For the text-containing cell, return its midpoint in [x, y] coordinate format. 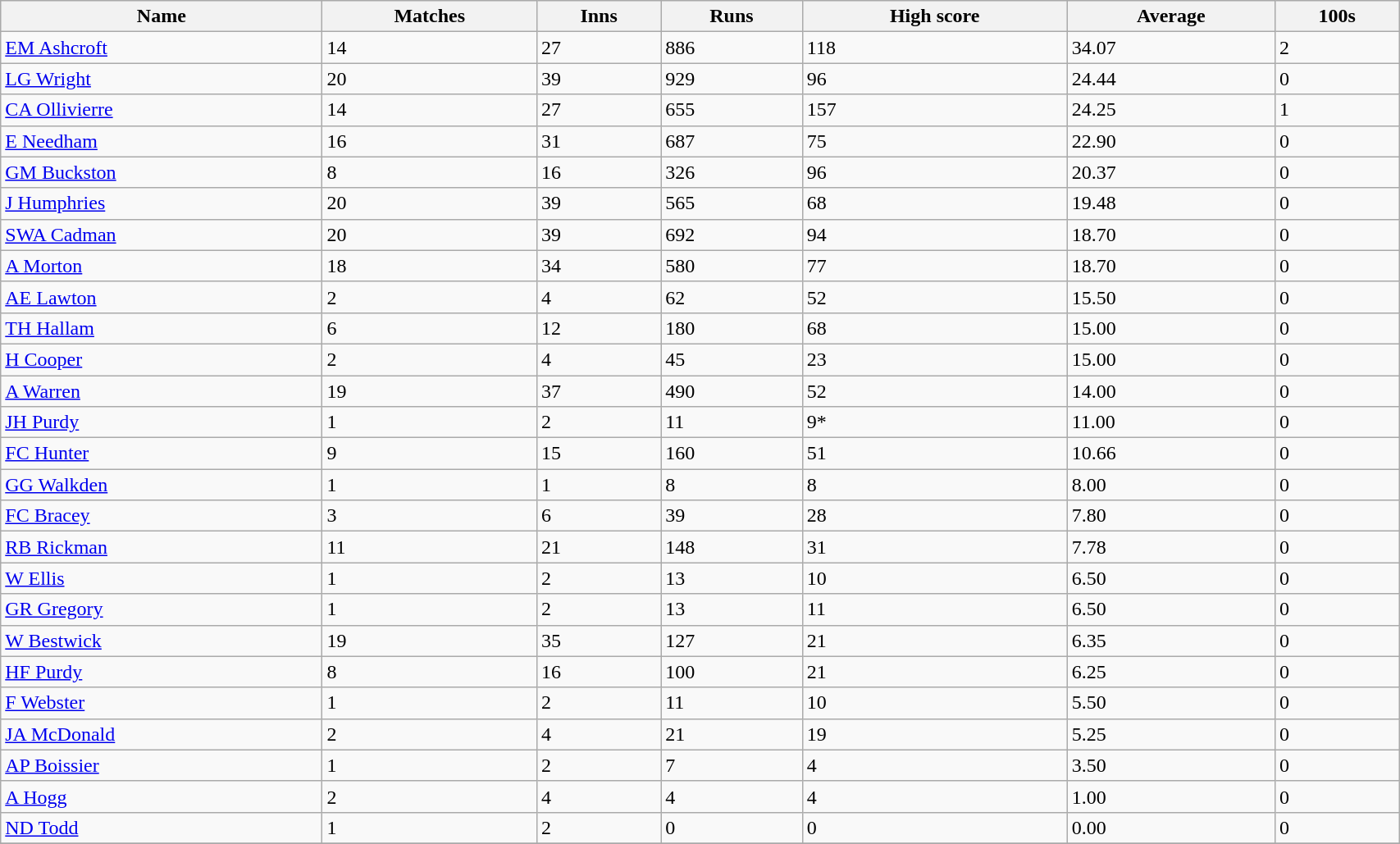
LG Wright [162, 79]
9* [935, 422]
12 [599, 328]
F Webster [162, 703]
580 [732, 266]
127 [732, 641]
18 [430, 266]
160 [732, 454]
655 [732, 110]
15.50 [1171, 297]
23 [935, 359]
929 [732, 79]
Average [1171, 16]
1.00 [1171, 796]
62 [732, 297]
37 [599, 391]
W Bestwick [162, 641]
34.07 [1171, 48]
High score [935, 16]
0.00 [1171, 828]
A Warren [162, 391]
7.80 [1171, 516]
7 [732, 765]
ND Todd [162, 828]
JH Purdy [162, 422]
490 [732, 391]
326 [732, 172]
9 [430, 454]
Name [162, 16]
75 [935, 141]
6.35 [1171, 641]
SWA Cadman [162, 235]
RB Rickman [162, 547]
5.25 [1171, 734]
GG Walkden [162, 485]
5.50 [1171, 703]
7.78 [1171, 547]
GR Gregory [162, 609]
45 [732, 359]
94 [935, 235]
22.90 [1171, 141]
AP Boissier [162, 765]
35 [599, 641]
3 [430, 516]
Matches [430, 16]
157 [935, 110]
6.25 [1171, 672]
886 [732, 48]
11.00 [1171, 422]
118 [935, 48]
24.25 [1171, 110]
34 [599, 266]
77 [935, 266]
10.66 [1171, 454]
GM Buckston [162, 172]
3.50 [1171, 765]
H Cooper [162, 359]
J Humphries [162, 203]
EM Ashcroft [162, 48]
24.44 [1171, 79]
E Needham [162, 141]
A Hogg [162, 796]
AE Lawton [162, 297]
CA Ollivierre [162, 110]
180 [732, 328]
148 [732, 547]
W Ellis [162, 578]
FC Hunter [162, 454]
687 [732, 141]
14.00 [1171, 391]
A Morton [162, 266]
100s [1337, 16]
100 [732, 672]
20.37 [1171, 172]
FC Bracey [162, 516]
15 [599, 454]
HF Purdy [162, 672]
Inns [599, 16]
692 [732, 235]
TH Hallam [162, 328]
JA McDonald [162, 734]
28 [935, 516]
8.00 [1171, 485]
565 [732, 203]
51 [935, 454]
19.48 [1171, 203]
Runs [732, 16]
